Find where the given text appears and provide that cell's center as (X, Y) coordinate. 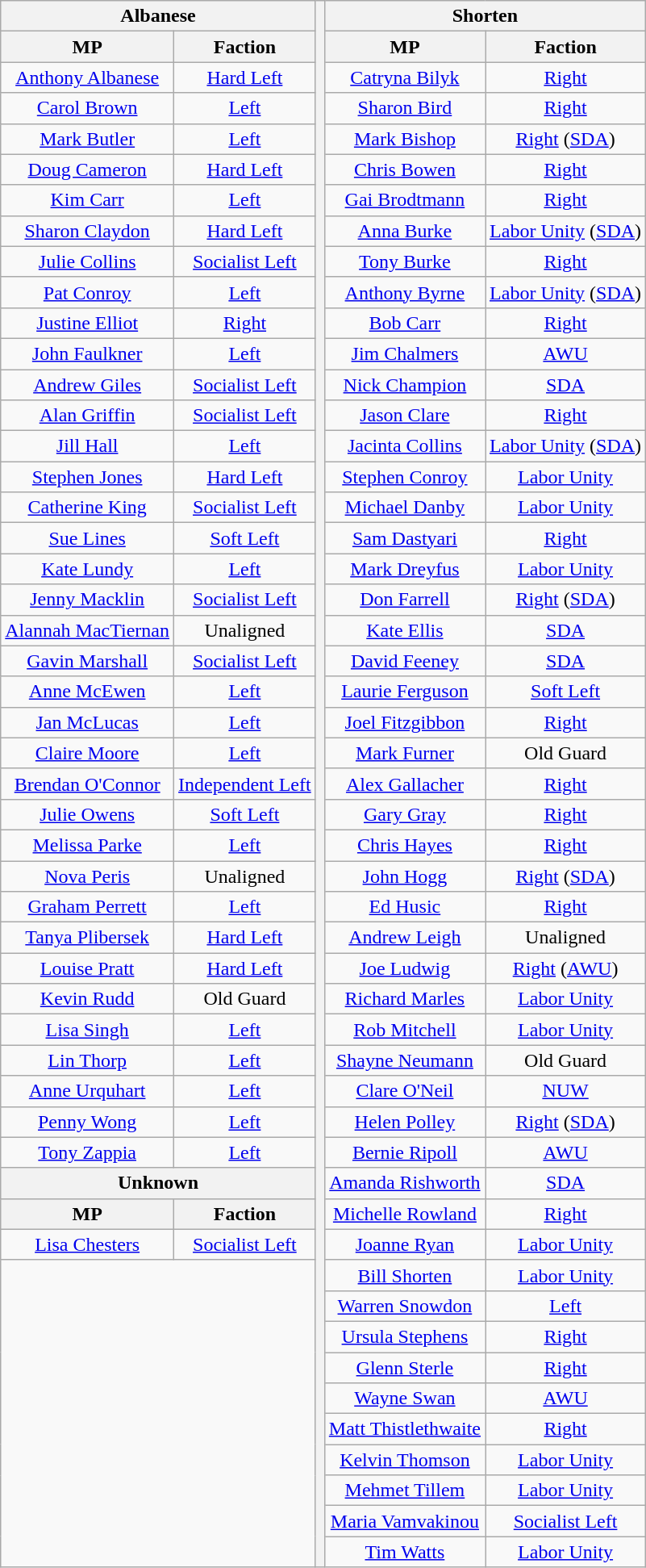
Warren Snowdon (405, 1306)
Lisa Singh (87, 1030)
Sue Lines (87, 538)
Graham Perrett (87, 907)
Shayne Neumann (405, 1060)
Louise Pratt (87, 968)
Kate Ellis (405, 630)
Anna Burke (405, 231)
Clare O'Neil (405, 1091)
Kim Carr (87, 200)
Alan Griffin (87, 416)
Stephen Jones (87, 477)
Andrew Giles (87, 385)
Shorten (485, 16)
Pat Conroy (87, 292)
Tony Burke (405, 261)
Right (AWU) (566, 968)
Kate Lundy (87, 569)
Claire Moore (87, 753)
Chris Hayes (405, 845)
Rob Mitchell (405, 1030)
Catherine King (87, 508)
Anthony Byrne (405, 292)
Justine Elliot (87, 323)
John Faulkner (87, 353)
Julie Collins (87, 261)
Kevin Rudd (87, 999)
NUW (566, 1091)
Sam Dastyari (405, 538)
Jim Chalmers (405, 353)
Amanda Rishworth (405, 1183)
Joel Fitzgibbon (405, 722)
Jan McLucas (87, 722)
Jacinta Collins (405, 446)
Albanese (158, 16)
Alannah MacTiernan (87, 630)
Bob Carr (405, 323)
Alex Gallacher (405, 784)
Helen Polley (405, 1122)
Lin Thorp (87, 1060)
Maria Vamvakinou (405, 1521)
Jill Hall (87, 446)
Ursula Stephens (405, 1336)
Carol Brown (87, 108)
Chris Bowen (405, 169)
Gavin Marshall (87, 661)
Joe Ludwig (405, 968)
Matt Thistlethwaite (405, 1429)
Bernie Ripoll (405, 1152)
Unknown (158, 1183)
Lisa Chesters (87, 1244)
Michelle Rowland (405, 1214)
Michael Danby (405, 508)
Andrew Leigh (405, 938)
Tim Watts (405, 1552)
Richard Marles (405, 999)
Anthony Albanese (87, 77)
Nick Champion (405, 385)
Anne McEwen (87, 692)
Doug Cameron (87, 169)
Stephen Conroy (405, 477)
Nova Peris (87, 876)
Independent Left (245, 784)
Gai Brodtmann (405, 200)
Kelvin Thomson (405, 1460)
Don Farrell (405, 600)
Mehmet Tillem (405, 1491)
Julie Owens (87, 814)
Bill Shorten (405, 1275)
Sharon Claydon (87, 231)
Mark Butler (87, 139)
Catryna Bilyk (405, 77)
Gary Gray (405, 814)
Tony Zappia (87, 1152)
Mark Bishop (405, 139)
Mark Furner (405, 753)
Penny Wong (87, 1122)
Jason Clare (405, 416)
Anne Urquhart (87, 1091)
Brendan O'Connor (87, 784)
Laurie Ferguson (405, 692)
Wayne Swan (405, 1399)
Melissa Parke (87, 845)
Mark Dreyfus (405, 569)
Ed Husic (405, 907)
Joanne Ryan (405, 1244)
Sharon Bird (405, 108)
David Feeney (405, 661)
John Hogg (405, 876)
Glenn Sterle (405, 1368)
Tanya Plibersek (87, 938)
Jenny Macklin (87, 600)
